Identify which cell holds the provided text, then report its [x, y] central coordinate. 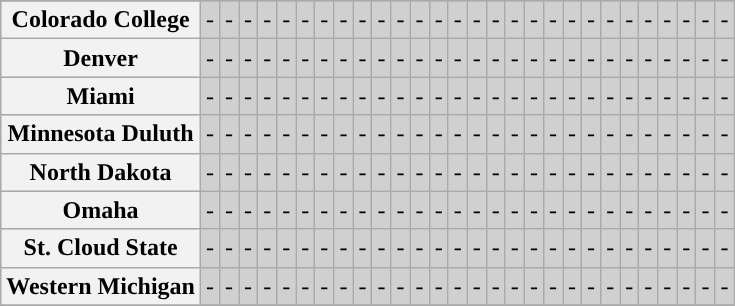
Omaha [101, 210]
Denver [101, 58]
Western Michigan [101, 286]
North Dakota [101, 172]
Colorado College [101, 20]
St. Cloud State [101, 248]
Minnesota Duluth [101, 134]
Miami [101, 96]
